Pinpoint the cell where the given text exists, returning its [x, y] midpoint coordinate. 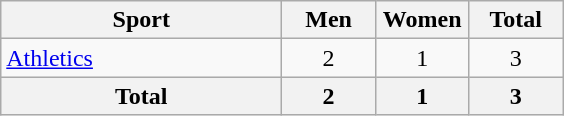
Athletics [142, 58]
Men [329, 20]
Sport [142, 20]
Women [422, 20]
